Scan for the cell matching the given text and deliver its (X, Y) coordinate at center. 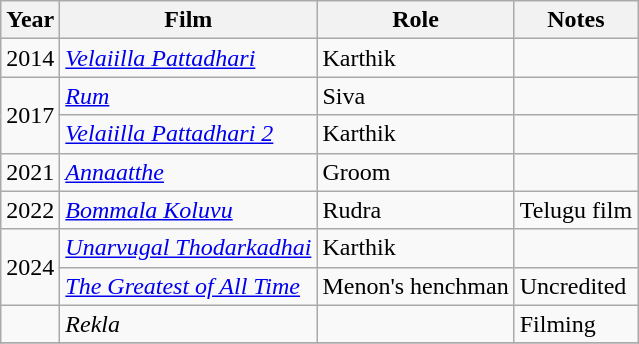
Velaiilla Pattadhari 2 (188, 134)
Notes (576, 20)
Filming (576, 324)
2022 (30, 210)
Year (30, 20)
Siva (416, 96)
Menon's henchman (416, 286)
2024 (30, 267)
Bommala Koluvu (188, 210)
2014 (30, 58)
Film (188, 20)
Groom (416, 172)
Unarvugal Thodarkadhai (188, 248)
2021 (30, 172)
Uncredited (576, 286)
Role (416, 20)
Telugu film (576, 210)
Rum (188, 96)
Rekla (188, 324)
Velaiilla Pattadhari (188, 58)
Rudra (416, 210)
2017 (30, 115)
Annaatthe (188, 172)
The Greatest of All Time (188, 286)
